Identify which cell holds the provided text, then report its (X, Y) central coordinate. 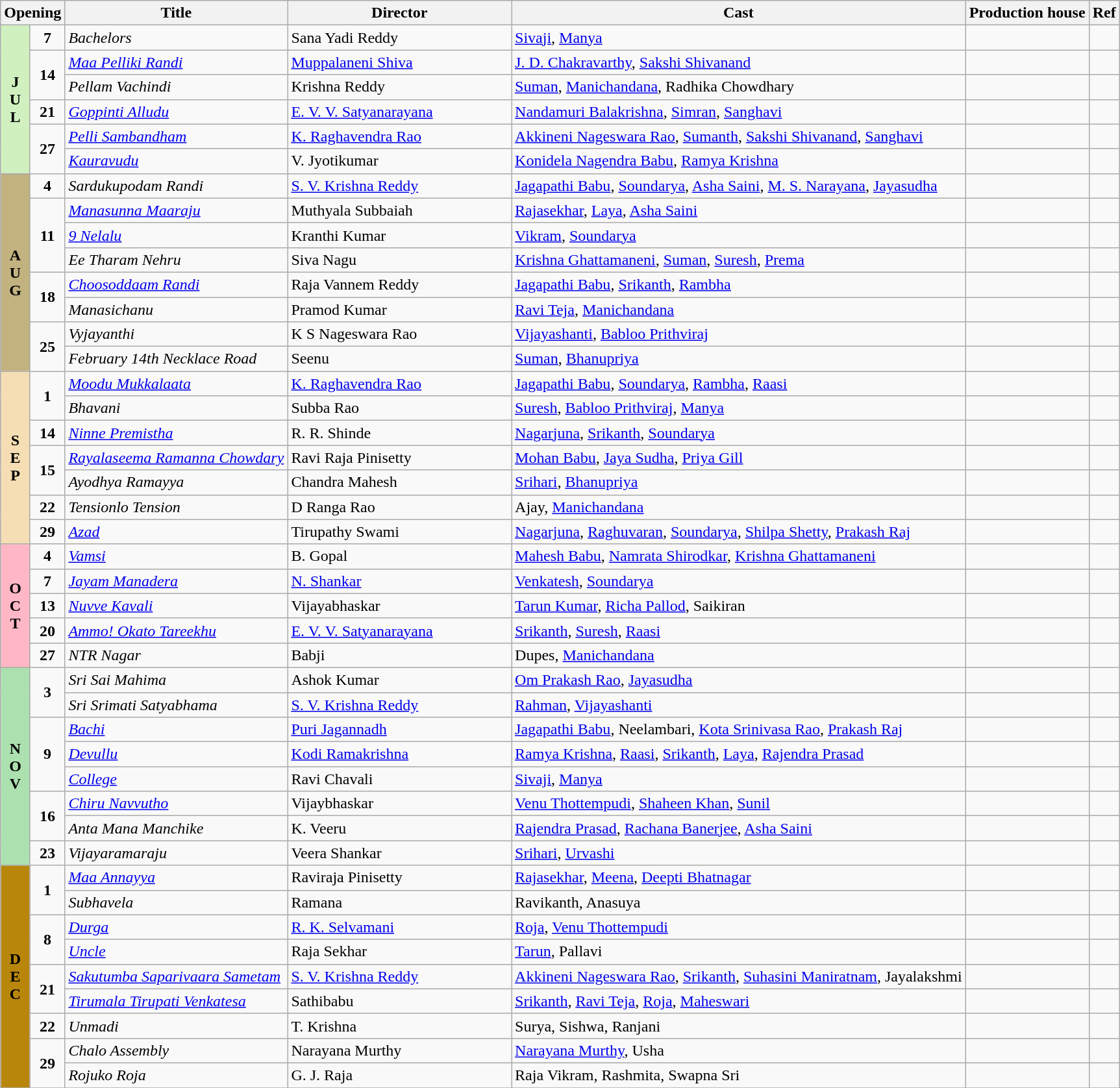
Narayana Murthy (400, 1050)
Durga (177, 927)
Kauravudu (177, 161)
8 (47, 939)
Rojuko Roja (177, 1075)
Mohan Babu, Jaya Sudha, Priya Gill (739, 458)
Raja Vikram, Rashmita, Swapna Sri (739, 1075)
Opening (32, 13)
Ayodhya Ramayya (177, 482)
Ravi Teja, Manichandana (739, 310)
Devullu (177, 754)
J. D. Chakravarthy, Sakshi Shivanand (739, 62)
R. R. Shinde (400, 433)
Rahman, Vijayashanti (739, 704)
Ravi Raja Pinisetty (400, 458)
Srihari, Urvashi (739, 853)
Rajasekhar, Laya, Asha Saini (739, 210)
Rajasekhar, Meena, Deepti Bhatnagar (739, 878)
R. K. Selvamani (400, 927)
Narayana Murthy, Usha (739, 1050)
Jagapathi Babu, Neelambari, Kota Srinivasa Rao, Prakash Raj (739, 730)
Muppalaneni Shiva (400, 62)
Raja Vannem Reddy (400, 284)
Title (177, 13)
Goppinti Alludu (177, 112)
Tarun Kumar, Richa Pallod, Saikiran (739, 606)
G. J. Raja (400, 1075)
N. Shankar (400, 581)
Rayalaseema Ramanna Chowdary (177, 458)
Tirupathy Swami (400, 532)
Surya, Sishwa, Ranjani (739, 1026)
Jayam Manadera (177, 581)
Srikanth, Ravi Teja, Roja, Maheswari (739, 1001)
Ravikanth, Anasuya (739, 902)
Sathibabu (400, 1001)
Muthyala Subbaiah (400, 210)
3 (47, 692)
Mahesh Babu, Namrata Shirodkar, Krishna Ghattamaneni (739, 556)
Pellam Vachindi (177, 87)
T. Krishna (400, 1026)
Roja, Venu Thottempudi (739, 927)
Kodi Ramakrishna (400, 754)
Ramana (400, 902)
Veera Shankar (400, 853)
OCT (16, 606)
Ramya Krishna, Raasi, Srikanth, Laya, Rajendra Prasad (739, 754)
Unmadi (177, 1026)
Srikanth, Suresh, Raasi (739, 630)
NOV (16, 766)
Choosoddaam Randi (177, 284)
Om Prakash Rao, Jayasudha (739, 680)
Vyjayanthi (177, 334)
Vijayabhaskar (400, 606)
Anta Mana Manchike (177, 828)
Bachi (177, 730)
Babji (400, 655)
Maa Pelliki Randi (177, 62)
Vijaybhaskar (400, 804)
23 (47, 853)
Venu Thottempudi, Shaheen Khan, Sunil (739, 804)
Suman, Bhanupriya (739, 359)
Seenu (400, 359)
Venkatesh, Soundarya (739, 581)
Vamsi (177, 556)
Nagarjuna, Srikanth, Soundarya (739, 433)
Nuvve Kavali (177, 606)
Tarun, Pallavi (739, 952)
Bhavani (177, 408)
February 14th Necklace Road (177, 359)
Pramod Kumar (400, 310)
K S Nageswara Rao (400, 334)
Nagarjuna, Raghuvaran, Soundarya, Shilpa Shetty, Prakash Raj (739, 532)
Maa Annayya (177, 878)
Siva Nagu (400, 260)
JUL (16, 99)
Chalo Assembly (177, 1050)
Jagapathi Babu, Soundarya, Rambha, Raasi (739, 384)
Suman, Manichandana, Radhika Chowdhary (739, 87)
Ninne Premistha (177, 433)
Bachelors (177, 38)
Nandamuri Balakrishna, Simran, Sanghavi (739, 112)
Konidela Nagendra Babu, Ramya Krishna (739, 161)
Azad (177, 532)
Uncle (177, 952)
Jagapathi Babu, Soundarya, Asha Saini, M. S. Narayana, Jayasudha (739, 186)
Krishna Reddy (400, 87)
25 (47, 347)
Ashok Kumar (400, 680)
K. Veeru (400, 828)
Ajay, Manichandana (739, 507)
9 (47, 754)
Raviraja Pinisetty (400, 878)
Sana Yadi Reddy (400, 38)
Tensionlo Tension (177, 507)
Akkineni Nageswara Rao, Sumanth, Sakshi Shivanand, Sanghavi (739, 136)
Ammo! Okato Tareekhu (177, 630)
Pelli Sambandham (177, 136)
Tirumala Tirupati Venkatesa (177, 1001)
Jagapathi Babu, Srikanth, Rambha (739, 284)
Kranthi Kumar (400, 235)
NTR Nagar (177, 655)
Akkineni Nageswara Rao, Srikanth, Suhasini Maniratnam, Jayalakshmi (739, 976)
20 (47, 630)
Rajendra Prasad, Rachana Banerjee, Asha Saini (739, 828)
9 Nelalu (177, 235)
Ravi Chavali (400, 779)
College (177, 779)
Manasunna Maaraju (177, 210)
Srihari, Bhanupriya (739, 482)
Cast (739, 13)
Krishna Ghattamaneni, Suman, Suresh, Prema (739, 260)
Ee Tharam Nehru (177, 260)
Subhavela (177, 902)
Ref (1104, 13)
Sri Srimati Satyabhama (177, 704)
18 (47, 297)
Production house (1027, 13)
11 (47, 235)
16 (47, 816)
Sardukupodam Randi (177, 186)
DEC (16, 976)
Sakutumba Saparivaara Sametam (177, 976)
Suresh, Babloo Prithviraj, Manya (739, 408)
Moodu Mukkalaata (177, 384)
Manasichanu (177, 310)
Director (400, 13)
13 (47, 606)
Vikram, Soundarya (739, 235)
Vijayashanti, Babloo Prithviraj (739, 334)
Sri Sai Mahima (177, 680)
Raja Sekhar (400, 952)
Puri Jagannadh (400, 730)
Chiru Navvutho (177, 804)
Vijayaramaraju (177, 853)
15 (47, 470)
SEP (16, 458)
Chandra Mahesh (400, 482)
Subba Rao (400, 408)
B. Gopal (400, 556)
V. Jyotikumar (400, 161)
D Ranga Rao (400, 507)
Dupes, Manichandana (739, 655)
AUG (16, 272)
